Search for the cell housing the specified text and yield its [x, y] center coordinate. 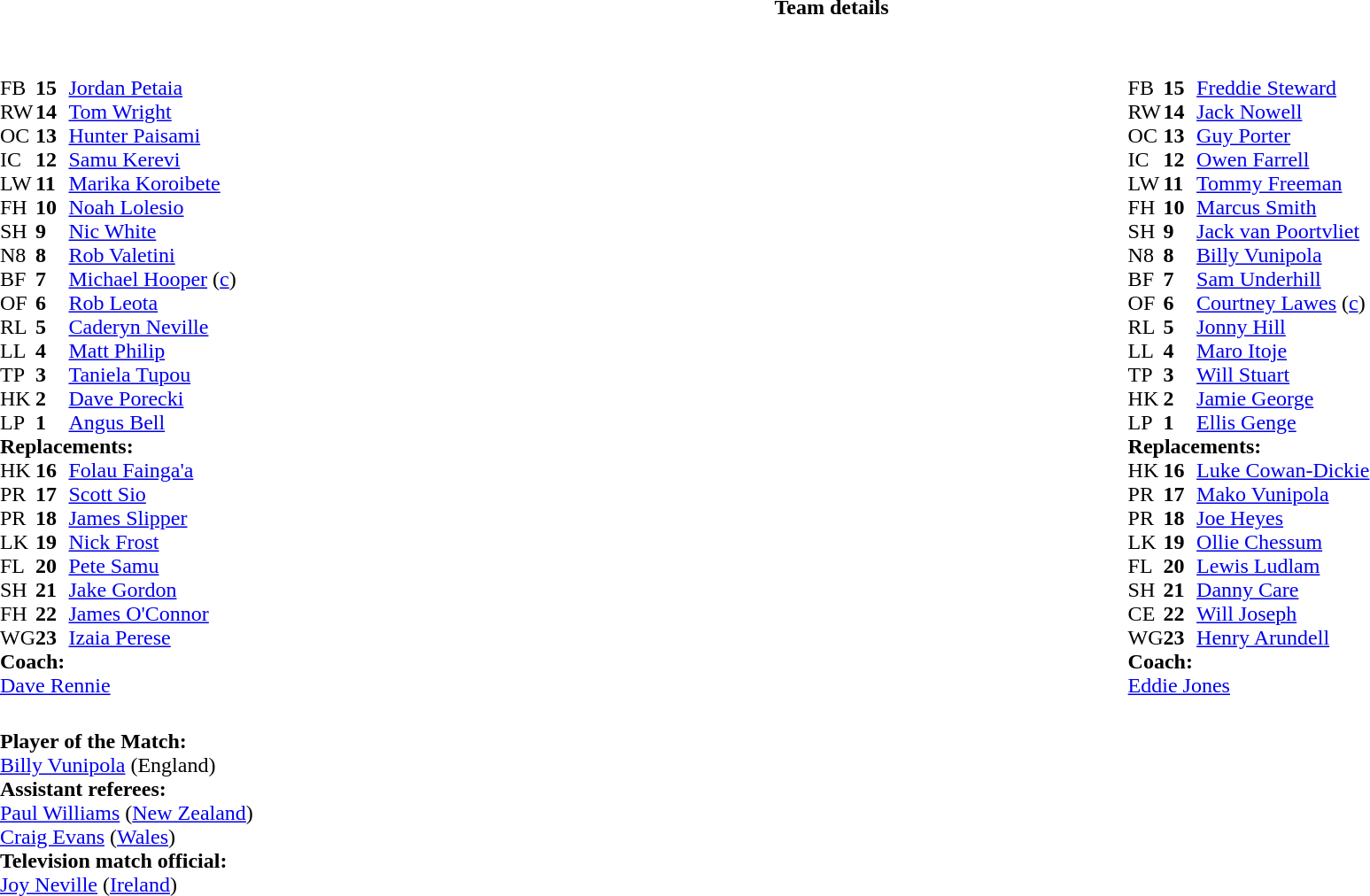
Caderyn Neville [152, 328]
Izaia Perese [152, 637]
Jonny Hill [1282, 328]
Angus Bell [152, 423]
Scott Sio [152, 494]
Freddie Steward [1282, 89]
Matt Philip [152, 351]
Billy Vunipola [1282, 255]
Samu Kerevi [152, 159]
Jake Gordon [152, 590]
Ollie Chessum [1282, 542]
Will Joseph [1282, 614]
James Slipper [152, 519]
Taniela Tupou [152, 375]
Henry Arundell [1282, 637]
CE [1146, 614]
Guy Porter [1282, 136]
Hunter Paisami [152, 136]
Eddie Jones [1249, 685]
Mako Vunipola [1282, 494]
Nick Frost [152, 542]
Maro Itoje [1282, 351]
Jack van Poortvliet [1282, 232]
Michael Hooper (c) [152, 280]
James O'Connor [152, 614]
Tommy Freeman [1282, 184]
Ellis Genge [1282, 423]
Jack Nowell [1282, 112]
Marika Koroibete [152, 184]
Pete Samu [152, 567]
Will Stuart [1282, 375]
Owen Farrell [1282, 159]
Sam Underhill [1282, 280]
Dave Rennie [119, 685]
Folau Fainga'a [152, 471]
Lewis Ludlam [1282, 567]
Rob Valetini [152, 255]
Danny Care [1282, 590]
Jordan Petaia [152, 89]
Nic White [152, 232]
Noah Lolesio [152, 207]
Marcus Smith [1282, 207]
Dave Porecki [152, 398]
Joe Heyes [1282, 519]
Rob Leota [152, 303]
Courtney Lawes (c) [1282, 303]
Jamie George [1282, 398]
Tom Wright [152, 112]
Luke Cowan-Dickie [1282, 471]
